Output the (x, y) coordinate of the center of the cell containing the given text.  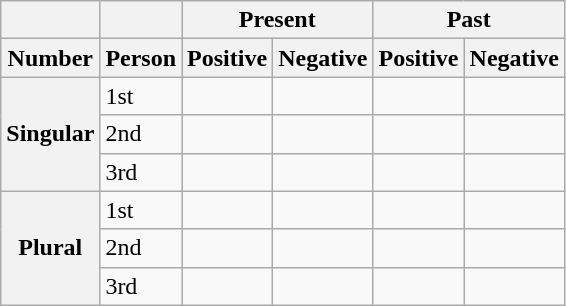
Person (141, 58)
Past (468, 20)
Singular (50, 134)
Number (50, 58)
Plural (50, 248)
Present (278, 20)
